Provide the (X, Y) coordinate of the cell's center where the given text is located.  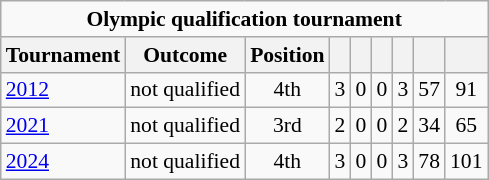
101 (466, 162)
57 (429, 90)
Olympic qualification tournament (244, 19)
78 (429, 162)
Outcome (185, 55)
Tournament (63, 55)
2021 (63, 126)
Position (287, 55)
2024 (63, 162)
65 (466, 126)
3rd (287, 126)
34 (429, 126)
91 (466, 90)
2012 (63, 90)
